Find where the given text appears and provide that cell's center as [x, y] coordinate. 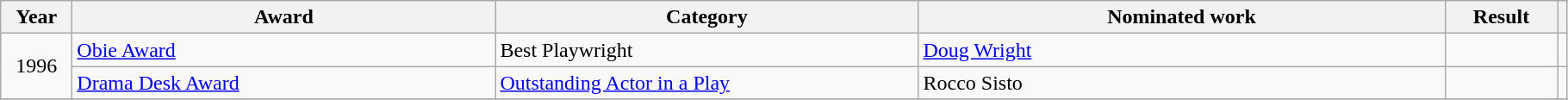
Drama Desk Award [284, 83]
Doug Wright [1182, 50]
Nominated work [1182, 17]
1996 [36, 66]
Obie Award [284, 50]
Year [36, 17]
Category [706, 17]
Rocco Sisto [1182, 83]
Best Playwright [706, 50]
Award [284, 17]
Outstanding Actor in a Play [706, 83]
Result [1501, 17]
